Determine the (X, Y) coordinate at the center of the cell enclosing the given text.  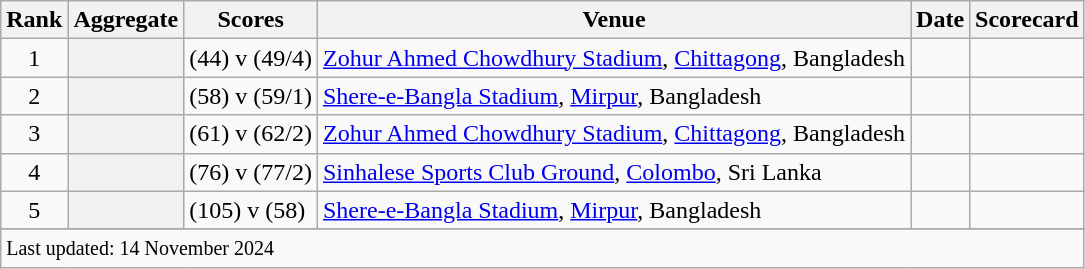
Date (940, 20)
2 (34, 96)
(105) v (58) (251, 210)
(58) v (59/1) (251, 96)
Rank (34, 20)
(76) v (77/2) (251, 172)
Last updated: 14 November 2024 (542, 248)
Aggregate (126, 20)
4 (34, 172)
(61) v (62/2) (251, 134)
3 (34, 134)
Venue (614, 20)
(44) v (49/4) (251, 58)
Scores (251, 20)
Sinhalese Sports Club Ground, Colombo, Sri Lanka (614, 172)
Scorecard (1028, 20)
1 (34, 58)
5 (34, 210)
